Scan for the cell matching the given text and deliver its [X, Y] coordinate at center. 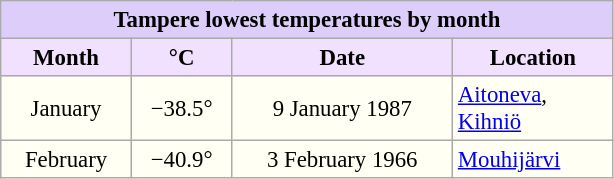
−40.9° [182, 160]
Date [342, 58]
February [66, 160]
−38.5° [182, 108]
Mouhijärvi [534, 160]
9 January 1987 [342, 108]
Aitoneva, Kihniö [534, 108]
Month [66, 58]
Tampere lowest temperatures by month [307, 20]
January [66, 108]
°C [182, 58]
Location [534, 58]
3 February 1966 [342, 160]
